From the cell containing the given text, extract its center point as [X, Y] coordinate. 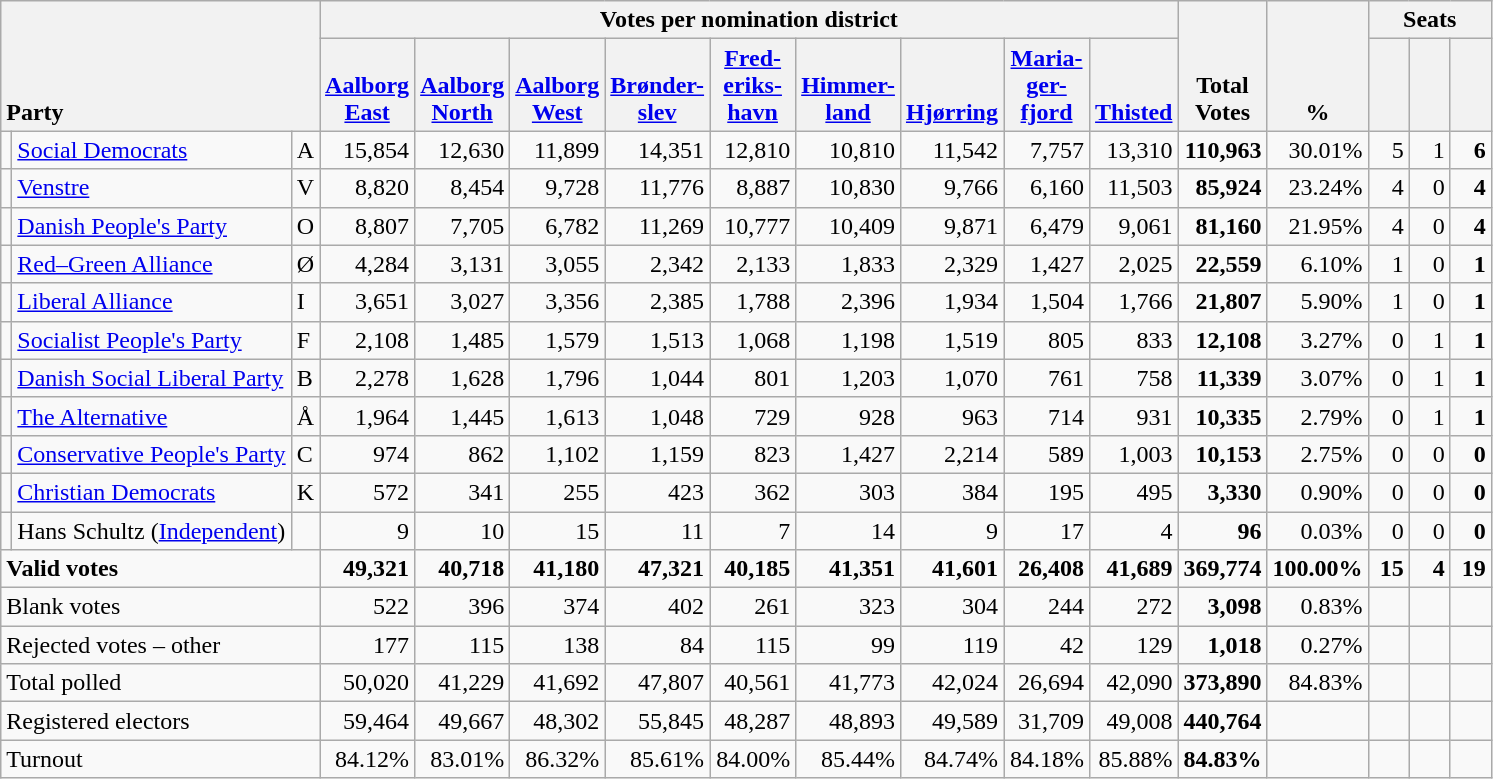
Party [160, 66]
6.10% [1318, 264]
Social Democrats [152, 150]
1,504 [1047, 302]
40,561 [753, 683]
The Alternative [152, 416]
0.90% [1318, 492]
49,667 [462, 721]
2,108 [368, 340]
I [305, 302]
1,613 [558, 416]
85,924 [1222, 188]
Turnout [160, 759]
1,048 [658, 416]
41,689 [1134, 569]
84.12% [368, 759]
729 [753, 416]
Liberal Alliance [152, 302]
2,214 [952, 454]
Venstre [152, 188]
42,090 [1134, 683]
C [305, 454]
0.27% [1318, 645]
11,339 [1222, 378]
1,018 [1222, 645]
3,651 [368, 302]
B [305, 378]
1,628 [462, 378]
1,766 [1134, 302]
522 [368, 607]
Votes per nomination district [749, 20]
12,810 [753, 150]
3.27% [1318, 340]
1,070 [952, 378]
85.88% [1134, 759]
6 [1470, 150]
110,963 [1222, 150]
47,321 [658, 569]
931 [1134, 416]
V [305, 188]
177 [368, 645]
Rejected votes – other [160, 645]
Brønder- slev [658, 85]
85.61% [658, 759]
48,893 [848, 721]
Valid votes [160, 569]
119 [952, 645]
1,934 [952, 302]
41,351 [848, 569]
402 [658, 607]
928 [848, 416]
Christian Democrats [152, 492]
Danish People's Party [152, 226]
11,776 [658, 188]
244 [1047, 607]
8,454 [462, 188]
761 [1047, 378]
9,061 [1134, 226]
1,796 [558, 378]
9,766 [952, 188]
3,131 [462, 264]
84.18% [1047, 759]
4,284 [368, 264]
7,757 [1047, 150]
1,102 [558, 454]
30.01% [1318, 150]
3,330 [1222, 492]
84.00% [753, 759]
Red–Green Alliance [152, 264]
440,764 [1222, 721]
10,153 [1222, 454]
138 [558, 645]
Hjørring [952, 85]
40,718 [462, 569]
15,854 [368, 150]
1,044 [658, 378]
963 [952, 416]
10,810 [848, 150]
1,964 [368, 416]
41,229 [462, 683]
12,108 [1222, 340]
396 [462, 607]
423 [658, 492]
49,008 [1134, 721]
1,833 [848, 264]
49,589 [952, 721]
Aalborg West [558, 85]
495 [1134, 492]
304 [952, 607]
1,579 [558, 340]
Hans Schultz (Independent) [152, 531]
7 [753, 531]
26,408 [1047, 569]
21.95% [1318, 226]
84 [658, 645]
1,159 [658, 454]
369,774 [1222, 569]
255 [558, 492]
5.90% [1318, 302]
862 [462, 454]
11,269 [658, 226]
2.79% [1318, 416]
6,160 [1047, 188]
3.07% [1318, 378]
2,329 [952, 264]
17 [1047, 531]
323 [848, 607]
0.83% [1318, 607]
11,542 [952, 150]
11 [658, 531]
384 [952, 492]
7,705 [462, 226]
Aalborg North [462, 85]
2.75% [1318, 454]
1,203 [848, 378]
55,845 [658, 721]
10 [462, 531]
22,559 [1222, 264]
F [305, 340]
272 [1134, 607]
0.03% [1318, 531]
42 [1047, 645]
1,003 [1134, 454]
Fred- eriks- havn [753, 85]
261 [753, 607]
40,185 [753, 569]
Aalborg East [368, 85]
2,396 [848, 302]
O [305, 226]
589 [1047, 454]
805 [1047, 340]
1,068 [753, 340]
801 [753, 378]
Å [305, 416]
41,601 [952, 569]
3,356 [558, 302]
714 [1047, 416]
A [305, 150]
3,055 [558, 264]
Seats [1430, 20]
96 [1222, 531]
374 [558, 607]
303 [848, 492]
1,513 [658, 340]
Thisted [1134, 85]
10,830 [848, 188]
85.44% [848, 759]
48,287 [753, 721]
13,310 [1134, 150]
2,133 [753, 264]
6,782 [558, 226]
Registered electors [160, 721]
9,728 [558, 188]
83.01% [462, 759]
21,807 [1222, 302]
5 [1388, 150]
Total polled [160, 683]
341 [462, 492]
81,160 [1222, 226]
10,335 [1222, 416]
2,342 [658, 264]
100.00% [1318, 569]
Socialist People's Party [152, 340]
9,871 [952, 226]
Ø [305, 264]
2,025 [1134, 264]
41,692 [558, 683]
12,630 [462, 150]
49,321 [368, 569]
974 [368, 454]
Maria- ger- fjord [1047, 85]
% [1318, 66]
41,773 [848, 683]
362 [753, 492]
Blank votes [160, 607]
14,351 [658, 150]
Himmer- land [848, 85]
48,302 [558, 721]
10,409 [848, 226]
86.32% [558, 759]
3,027 [462, 302]
6,479 [1047, 226]
Danish Social Liberal Party [152, 378]
758 [1134, 378]
K [305, 492]
1,198 [848, 340]
3,098 [1222, 607]
Conservative People's Party [152, 454]
50,020 [368, 683]
31,709 [1047, 721]
572 [368, 492]
823 [753, 454]
99 [848, 645]
14 [848, 531]
8,807 [368, 226]
47,807 [658, 683]
195 [1047, 492]
8,820 [368, 188]
833 [1134, 340]
11,503 [1134, 188]
8,887 [753, 188]
1,445 [462, 416]
11,899 [558, 150]
59,464 [368, 721]
19 [1470, 569]
41,180 [558, 569]
2,385 [658, 302]
26,694 [1047, 683]
1,485 [462, 340]
84.74% [952, 759]
23.24% [1318, 188]
Total Votes [1222, 66]
1,519 [952, 340]
10,777 [753, 226]
42,024 [952, 683]
373,890 [1222, 683]
2,278 [368, 378]
129 [1134, 645]
1,788 [753, 302]
